Search for the cell housing the specified text and yield its (X, Y) center coordinate. 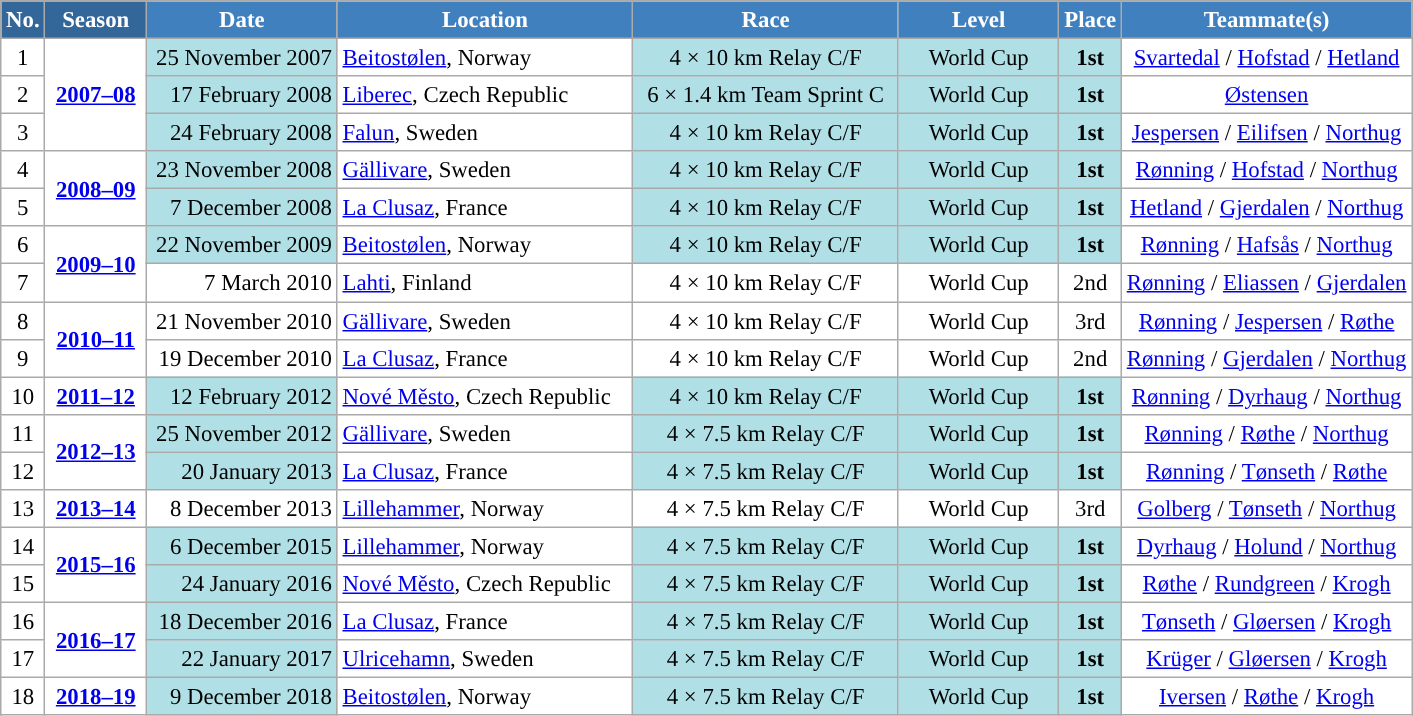
25 November 2012 (242, 433)
6 December 2015 (242, 546)
1 (23, 58)
Tønseth / Gløersen / Krogh (1266, 621)
2009–10 (96, 264)
Liberec, Czech Republic (485, 95)
8 (23, 321)
22 January 2017 (242, 659)
19 December 2010 (242, 358)
24 February 2008 (242, 133)
Hetland / Gjerdalen / Northug (1266, 208)
Teammate(s) (1266, 20)
2 (23, 95)
5 (23, 208)
Falun, Sweden (485, 133)
14 (23, 546)
Røthe / Rundgreen / Krogh (1266, 584)
Location (485, 20)
2018–19 (96, 697)
Golberg / Tønseth / Northug (1266, 509)
18 December 2016 (242, 621)
Ulricehamn, Sweden (485, 659)
2012–13 (96, 452)
2007–08 (96, 96)
2008–09 (96, 188)
Svartedal / Hofstad / Hetland (1266, 58)
Krüger / Gløersen / Krogh (1266, 659)
Place (1090, 20)
2015–16 (96, 564)
12 (23, 471)
22 November 2009 (242, 245)
Date (242, 20)
3 (23, 133)
6 × 1.4 km Team Sprint C (766, 95)
Rønning / Hafsås / Northug (1266, 245)
9 (23, 358)
8 December 2013 (242, 509)
Rønning / Tønseth / Røthe (1266, 471)
11 (23, 433)
2013–14 (96, 509)
Rønning / Eliassen / Gjerdalen (1266, 283)
Rønning / Jespersen / Røthe (1266, 321)
18 (23, 697)
6 (23, 245)
9 December 2018 (242, 697)
Dyrhaug / Holund / Northug (1266, 546)
17 February 2008 (242, 95)
Jespersen / Eilifsen / Northug (1266, 133)
2011–12 (96, 396)
25 November 2007 (242, 58)
21 November 2010 (242, 321)
Lahti, Finland (485, 283)
13 (23, 509)
10 (23, 396)
24 January 2016 (242, 584)
Season (96, 20)
Rønning / Hofstad / Northug (1266, 170)
No. (23, 20)
Iversen / Røthe / Krogh (1266, 697)
17 (23, 659)
7 March 2010 (242, 283)
12 February 2012 (242, 396)
Rønning / Gjerdalen / Northug (1266, 358)
Race (766, 20)
7 December 2008 (242, 208)
Østensen (1266, 95)
20 January 2013 (242, 471)
2016–17 (96, 640)
2010–11 (96, 340)
15 (23, 584)
Level (978, 20)
16 (23, 621)
4 (23, 170)
7 (23, 283)
Rønning / Røthe / Northug (1266, 433)
Rønning / Dyrhaug / Northug (1266, 396)
23 November 2008 (242, 170)
